Pinpoint the cell where the given text exists, returning its [X, Y] midpoint coordinate. 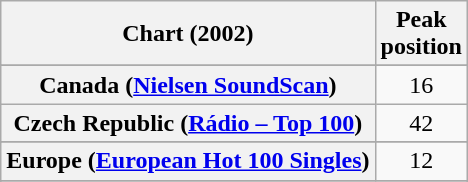
Peakposition [421, 34]
Chart (2002) [188, 34]
42 [421, 123]
16 [421, 85]
Europe (European Hot 100 Singles) [188, 161]
Czech Republic (Rádio – Top 100) [188, 123]
12 [421, 161]
Canada (Nielsen SoundScan) [188, 85]
